Scan for the cell matching the given text and deliver its [X, Y] coordinate at center. 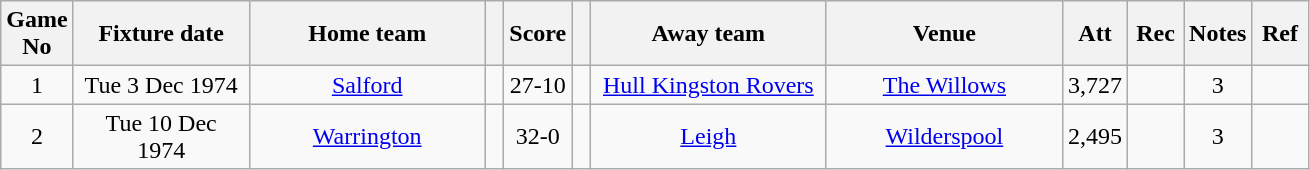
Fixture date [161, 34]
Hull Kingston Rovers [708, 85]
Tue 3 Dec 1974 [161, 85]
Warrington [367, 136]
Att [1094, 34]
The Willows [944, 85]
Ref [1280, 34]
Salford [367, 85]
27-10 [538, 85]
2,495 [1094, 136]
Game No [37, 34]
Notes [1218, 34]
Venue [944, 34]
2 [37, 136]
Tue 10 Dec 1974 [161, 136]
Wilderspool [944, 136]
3,727 [1094, 85]
Score [538, 34]
Home team [367, 34]
Rec [1156, 34]
Leigh [708, 136]
32-0 [538, 136]
1 [37, 85]
Away team [708, 34]
